Find where the given text appears and provide that cell's center as [x, y] coordinate. 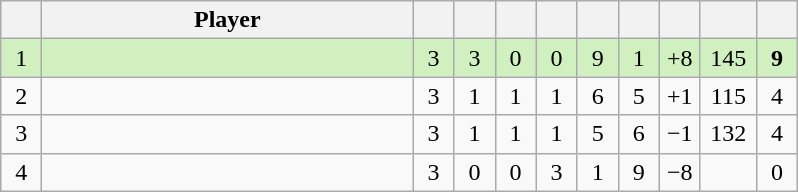
+1 [680, 96]
+8 [680, 58]
115 [728, 96]
2 [22, 96]
Player [228, 20]
132 [728, 134]
−8 [680, 172]
145 [728, 58]
−1 [680, 134]
